Identify which cell holds the provided text, then report its (X, Y) central coordinate. 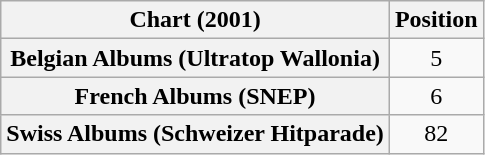
French Albums (SNEP) (196, 96)
Belgian Albums (Ultratop Wallonia) (196, 58)
Swiss Albums (Schweizer Hitparade) (196, 134)
Position (436, 20)
5 (436, 58)
82 (436, 134)
Chart (2001) (196, 20)
6 (436, 96)
